Detect which cell encompasses the target text, then output its (x, y) center coordinate. 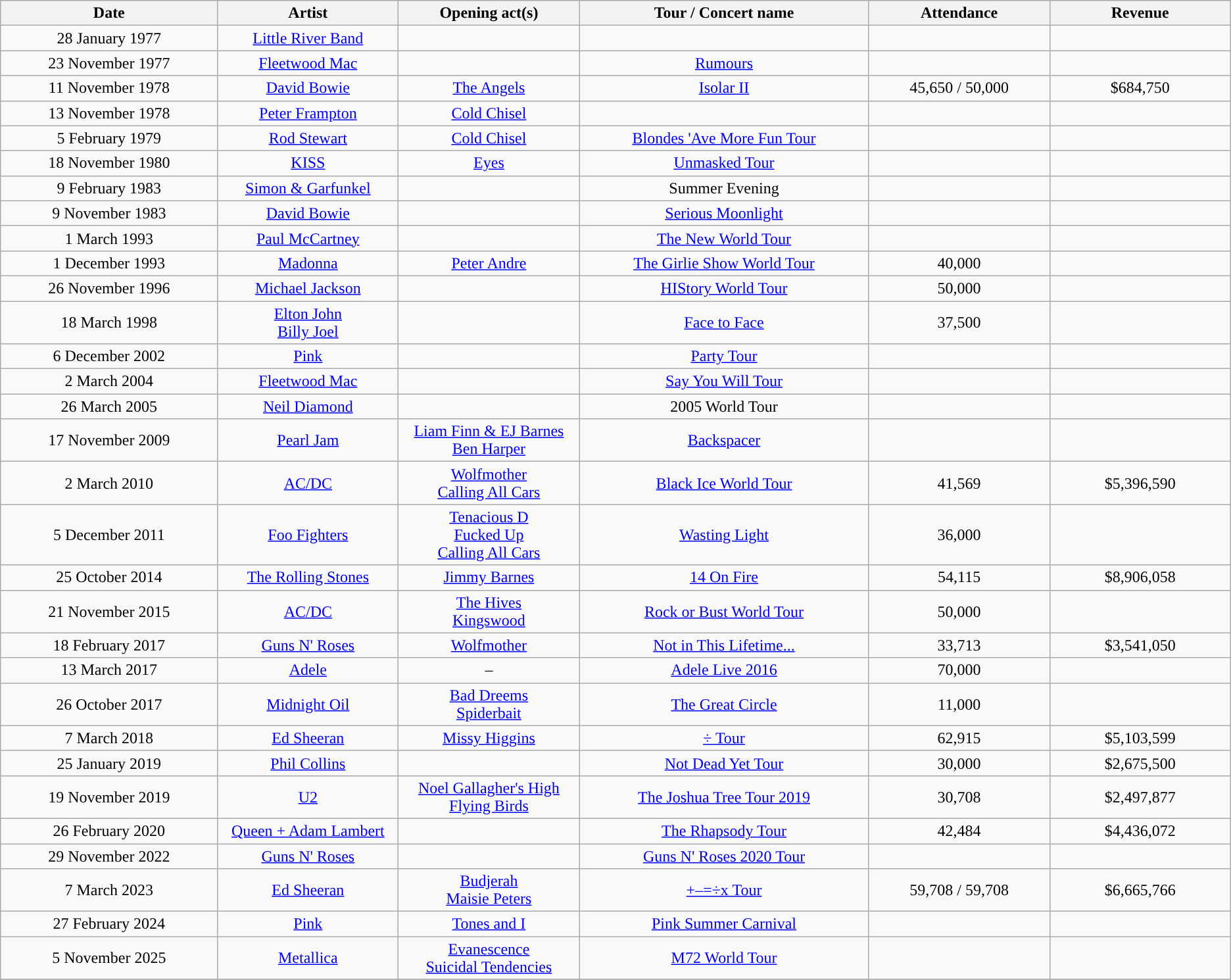
18 March 1998 (109, 322)
Summer Evening (724, 188)
70,000 (959, 670)
– (489, 670)
23 November 1977 (109, 63)
2 March 2010 (109, 483)
The Joshua Tree Tour 2019 (724, 797)
Adele Live 2016 (724, 670)
+–=÷x Tour (724, 891)
18 February 2017 (109, 645)
9 November 1983 (109, 213)
5 December 2011 (109, 535)
Date (109, 13)
Rock or Bust World Tour (724, 612)
Adele (308, 670)
45,650 / 50,000 (959, 88)
KISS (308, 163)
BudjerahMaisie Peters (489, 891)
27 February 2024 (109, 924)
Wolfmother (489, 645)
25 January 2019 (109, 763)
26 February 2020 (109, 831)
Serious Moonlight (724, 213)
Eyes (489, 163)
Jimmy Barnes (489, 577)
The New World Tour (724, 238)
7 March 2018 (109, 738)
Madonna (308, 263)
37,500 (959, 322)
Attendance (959, 13)
Michael Jackson (308, 288)
6 December 2002 (109, 356)
Foo Fighters (308, 535)
25 October 2014 (109, 577)
$684,750 (1140, 88)
7 March 2023 (109, 891)
Backspacer (724, 441)
$5,396,590 (1140, 483)
36,000 (959, 535)
17 November 2009 (109, 441)
$4,436,072 (1140, 831)
13 March 2017 (109, 670)
Opening act(s) (489, 13)
EvanescenceSuicidal Tendencies (489, 958)
Simon & Garfunkel (308, 188)
Pink Summer Carnival (724, 924)
$3,541,050 (1140, 645)
41,569 (959, 483)
33,713 (959, 645)
Phil Collins (308, 763)
2005 World Tour (724, 406)
$2,675,500 (1140, 763)
Rod Stewart (308, 138)
Say You Will Tour (724, 381)
Neil Diamond (308, 406)
HIStory World Tour (724, 288)
Paul McCartney (308, 238)
11 November 1978 (109, 88)
$5,103,599 (1140, 738)
Revenue (1140, 13)
2 March 2004 (109, 381)
Black Ice World Tour (724, 483)
$8,906,058 (1140, 577)
Queen + Adam Lambert (308, 831)
Metallica (308, 958)
The Girlie Show World Tour (724, 263)
28 January 1977 (109, 38)
M72 World Tour (724, 958)
30,708 (959, 797)
Elton JohnBilly Joel (308, 322)
U2 (308, 797)
30,000 (959, 763)
29 November 2022 (109, 856)
Pearl Jam (308, 441)
$2,497,877 (1140, 797)
19 November 2019 (109, 797)
5 November 2025 (109, 958)
The Great Circle (724, 704)
18 November 1980 (109, 163)
Peter Frampton (308, 113)
WolfmotherCalling All Cars (489, 483)
1 March 1993 (109, 238)
1 December 1993 (109, 263)
Wasting Light (724, 535)
40,000 (959, 263)
÷ Tour (724, 738)
59,708 / 59,708 (959, 891)
14 On Fire (724, 577)
42,484 (959, 831)
Not Dead Yet Tour (724, 763)
Bad DreemsSpiderbait (489, 704)
Missy Higgins (489, 738)
Not in This Lifetime... (724, 645)
Rumours (724, 63)
5 February 1979 (109, 138)
Artist (308, 13)
26 March 2005 (109, 406)
21 November 2015 (109, 612)
The HivesKingswood (489, 612)
Little River Band (308, 38)
Peter Andre (489, 263)
Midnight Oil (308, 704)
Guns N' Roses 2020 Tour (724, 856)
Face to Face (724, 322)
54,115 (959, 577)
9 February 1983 (109, 188)
The Rhapsody Tour (724, 831)
Tones and I (489, 924)
Party Tour (724, 356)
Tour / Concert name (724, 13)
The Rolling Stones (308, 577)
62,915 (959, 738)
11,000 (959, 704)
The Angels (489, 88)
Unmasked Tour (724, 163)
Tenacious DFucked UpCalling All Cars (489, 535)
Noel Gallagher's High Flying Birds (489, 797)
13 November 1978 (109, 113)
26 November 1996 (109, 288)
Liam Finn & EJ BarnesBen Harper (489, 441)
$6,665,766 (1140, 891)
Isolar II (724, 88)
Blondes 'Ave More Fun Tour (724, 138)
26 October 2017 (109, 704)
